For the text-containing cell, return its midpoint in [x, y] coordinate format. 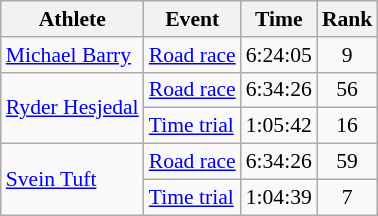
9 [348, 55]
59 [348, 162]
56 [348, 90]
Michael Barry [72, 55]
1:04:39 [279, 197]
6:24:05 [279, 55]
Time [279, 19]
16 [348, 126]
1:05:42 [279, 126]
Svein Tuft [72, 180]
Athlete [72, 19]
Ryder Hesjedal [72, 108]
7 [348, 197]
Rank [348, 19]
Event [192, 19]
